Determine the (x, y) coordinate at the center of the cell enclosing the given text.  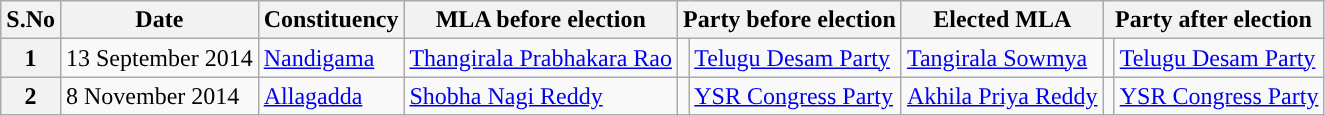
Party after election (1214, 20)
Party before election (790, 20)
Tangirala Sowmya (1002, 58)
S.No (31, 20)
Shobha Nagi Reddy (541, 96)
Akhila Priya Reddy (1002, 96)
Nandigama (331, 58)
Allagadda (331, 96)
Constituency (331, 20)
Elected MLA (1002, 20)
1 (31, 58)
MLA before election (541, 20)
Date (159, 20)
13 September 2014 (159, 58)
2 (31, 96)
Thangirala Prabhakara Rao (541, 58)
8 November 2014 (159, 96)
